Pinpoint the cell where the given text exists, returning its [X, Y] midpoint coordinate. 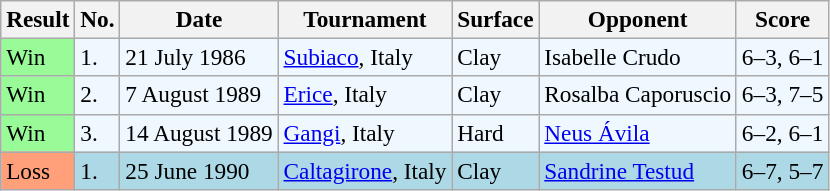
Sandrine Testud [638, 170]
Neus Ávila [638, 133]
6–3, 7–5 [782, 95]
6–7, 5–7 [782, 170]
Score [782, 19]
2. [98, 95]
Opponent [638, 19]
Gangi, Italy [365, 133]
25 June 1990 [199, 170]
Rosalba Caporuscio [638, 95]
Hard [496, 133]
7 August 1989 [199, 95]
Erice, Italy [365, 95]
3. [98, 133]
Tournament [365, 19]
6–2, 6–1 [782, 133]
14 August 1989 [199, 133]
Caltagirone, Italy [365, 170]
Date [199, 19]
Result [38, 19]
Isabelle Crudo [638, 57]
6–3, 6–1 [782, 57]
Surface [496, 19]
No. [98, 19]
Subiaco, Italy [365, 57]
21 July 1986 [199, 57]
Loss [38, 170]
